Provide the (X, Y) coordinate of the cell's center where the given text is located.  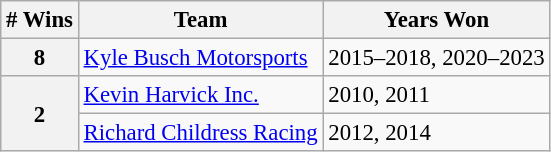
Team (200, 20)
8 (40, 58)
2 (40, 114)
2015–2018, 2020–2023 (436, 58)
2012, 2014 (436, 133)
Kevin Harvick Inc. (200, 95)
Years Won (436, 20)
Richard Childress Racing (200, 133)
2010, 2011 (436, 95)
Kyle Busch Motorsports (200, 58)
# Wins (40, 20)
